Search for the cell housing the specified text and yield its [X, Y] center coordinate. 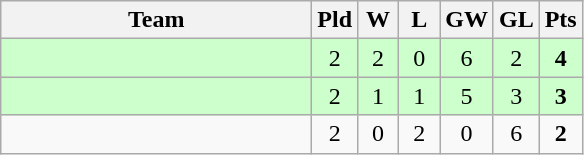
4 [560, 58]
W [378, 20]
5 [467, 96]
Team [156, 20]
Pld [335, 20]
L [420, 20]
Pts [560, 20]
GL [516, 20]
GW [467, 20]
